Find where the given text appears and provide that cell's center as [X, Y] coordinate. 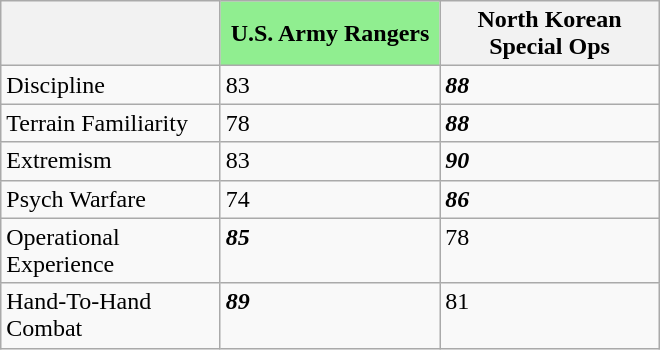
81 [550, 316]
Hand-To-Hand Combat [110, 316]
Extremism [110, 161]
Terrain Familiarity [110, 123]
U.S. Army Rangers [330, 34]
90 [550, 161]
Operational Experience [110, 250]
Discipline [110, 85]
North Korean Special Ops [550, 34]
74 [330, 199]
89 [330, 316]
Psych Warfare [110, 199]
86 [550, 199]
85 [330, 250]
